Search for the cell housing the specified text and yield its [x, y] center coordinate. 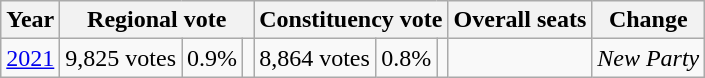
New Party [648, 58]
Regional vote [157, 20]
0.8% [406, 58]
9,825 votes [121, 58]
Constituency vote [351, 20]
8,864 votes [315, 58]
Year [30, 20]
Overall seats [520, 20]
Change [648, 20]
0.9% [212, 58]
2021 [30, 58]
